Locate the cell with the specified text and output its [x, y] center coordinate. 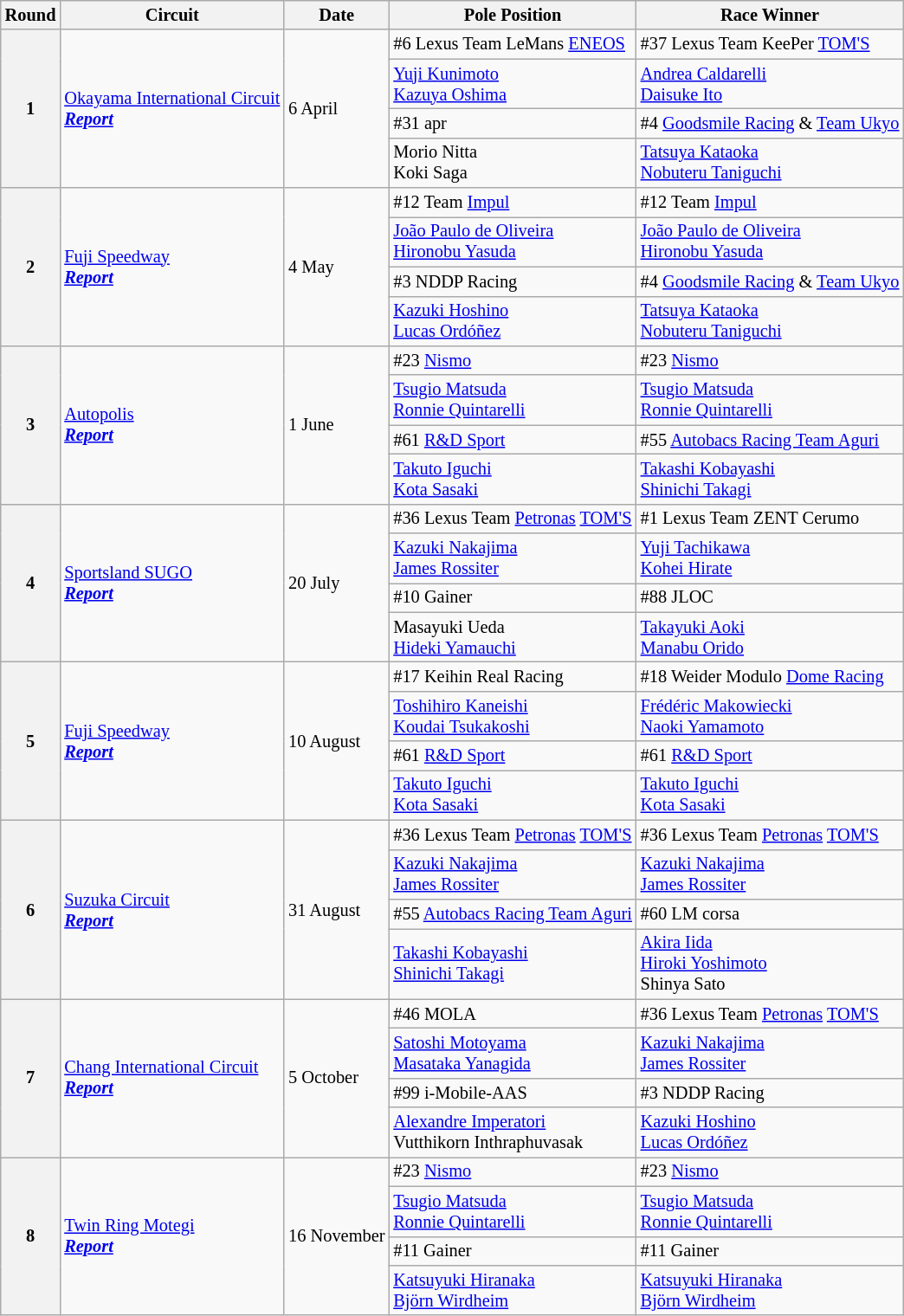
#17 Keihin Real Racing [513, 676]
5 [31, 741]
5 October [336, 1079]
#18 Weider Modulo Dome Racing [771, 676]
4 [31, 584]
#37 Lexus Team KeePer TOM'S [771, 44]
2 [31, 267]
#10 Gainer [513, 597]
1 June [336, 424]
Alexandre Imperatori Vutthikorn Inthraphuvasak [513, 1132]
#31 apr [513, 123]
10 August [336, 741]
Toshihiro Kaneishi Koudai Tsukakoshi [513, 716]
Date [336, 15]
#1 Lexus Team ZENT Cerumo [771, 519]
Okayama International CircuitReport [171, 109]
31 August [336, 909]
Round [31, 15]
6 April [336, 109]
Yuji Kunimoto Kazuya Oshima [513, 84]
Takayuki Aoki Manabu Orido [771, 637]
Chang International CircuitReport [171, 1079]
AutopolisReport [171, 424]
7 [31, 1079]
Race Winner [771, 15]
Twin Ring MotegiReport [171, 1236]
Pole Position [513, 15]
Masayuki Ueda Hideki Yamauchi [513, 637]
Morio Nitta Koki Saga [513, 163]
#6 Lexus Team LeMans ENEOS [513, 44]
4 May [336, 267]
Sportsland SUGOReport [171, 584]
8 [31, 1236]
#88 JLOC [771, 597]
Andrea Caldarelli Daisuke Ito [771, 84]
6 [31, 909]
Yuji Tachikawa Kohei Hirate [771, 558]
Frédéric Makowiecki Naoki Yamamoto [771, 716]
#60 LM corsa [771, 913]
3 [31, 424]
16 November [336, 1236]
20 July [336, 584]
#46 MOLA [513, 1014]
1 [31, 109]
Circuit [171, 15]
Akira Iida Hiroki Yoshimoto Shinya Sato [771, 964]
#99 i-Mobile-AAS [513, 1093]
Suzuka CircuitReport [171, 909]
Satoshi Motoyama Masataka Yanagida [513, 1053]
